Scan for the cell matching the given text and deliver its (X, Y) coordinate at center. 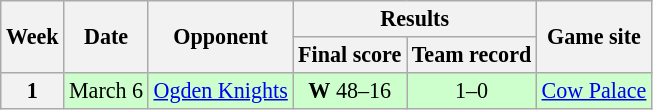
Week (32, 36)
Cow Palace (594, 90)
Results (414, 18)
Team record (471, 54)
1–0 (471, 90)
W 48–16 (350, 90)
Ogden Knights (220, 90)
Opponent (220, 36)
1 (32, 90)
Game site (594, 36)
Date (106, 36)
March 6 (106, 90)
Final score (350, 54)
